Capture the cell that displays the provided text and extract its [x, y] central coordinate. 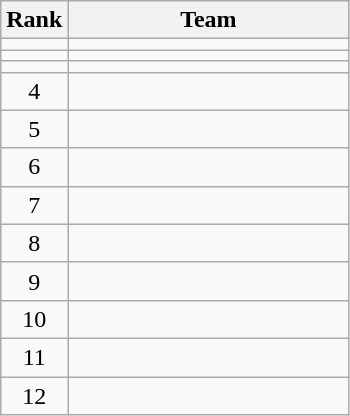
12 [34, 395]
6 [34, 167]
8 [34, 243]
7 [34, 205]
Rank [34, 20]
9 [34, 281]
11 [34, 357]
10 [34, 319]
5 [34, 129]
Team [208, 20]
4 [34, 91]
